Scan for the cell matching the given text and deliver its (X, Y) coordinate at center. 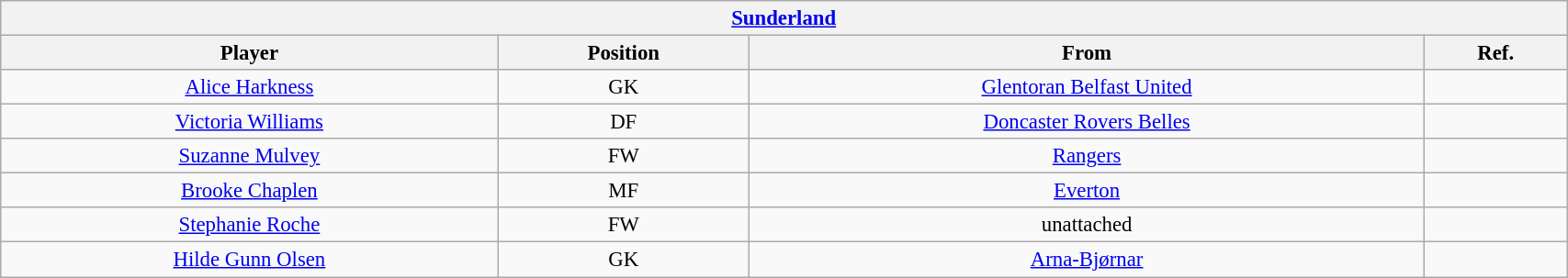
Arna-Bjørnar (1086, 260)
Victoria Williams (250, 122)
Alice Harkness (250, 87)
Position (623, 53)
Suzanne Mulvey (250, 156)
Sunderland (784, 18)
Brooke Chaplen (250, 191)
Doncaster Rovers Belles (1086, 122)
MF (623, 191)
Stephanie Roche (250, 225)
Player (250, 53)
Hilde Gunn Olsen (250, 260)
Rangers (1086, 156)
Everton (1086, 191)
unattached (1086, 225)
From (1086, 53)
DF (623, 122)
Glentoran Belfast United (1086, 87)
Ref. (1495, 53)
